Return the [X, Y] coordinate for the center point of the cell that contains the specified text.  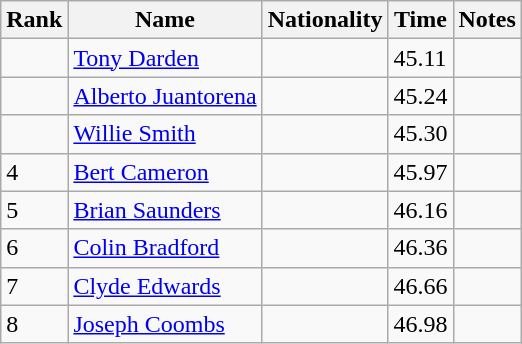
6 [34, 248]
45.11 [420, 58]
4 [34, 172]
5 [34, 210]
Name [165, 20]
Colin Bradford [165, 248]
8 [34, 324]
Willie Smith [165, 134]
46.36 [420, 248]
Clyde Edwards [165, 286]
Rank [34, 20]
45.97 [420, 172]
46.98 [420, 324]
Bert Cameron [165, 172]
Brian Saunders [165, 210]
45.24 [420, 96]
Time [420, 20]
45.30 [420, 134]
7 [34, 286]
Alberto Juantorena [165, 96]
Joseph Coombs [165, 324]
Notes [487, 20]
46.66 [420, 286]
Nationality [325, 20]
Tony Darden [165, 58]
46.16 [420, 210]
